From the cell containing the given text, extract its center point as [x, y] coordinate. 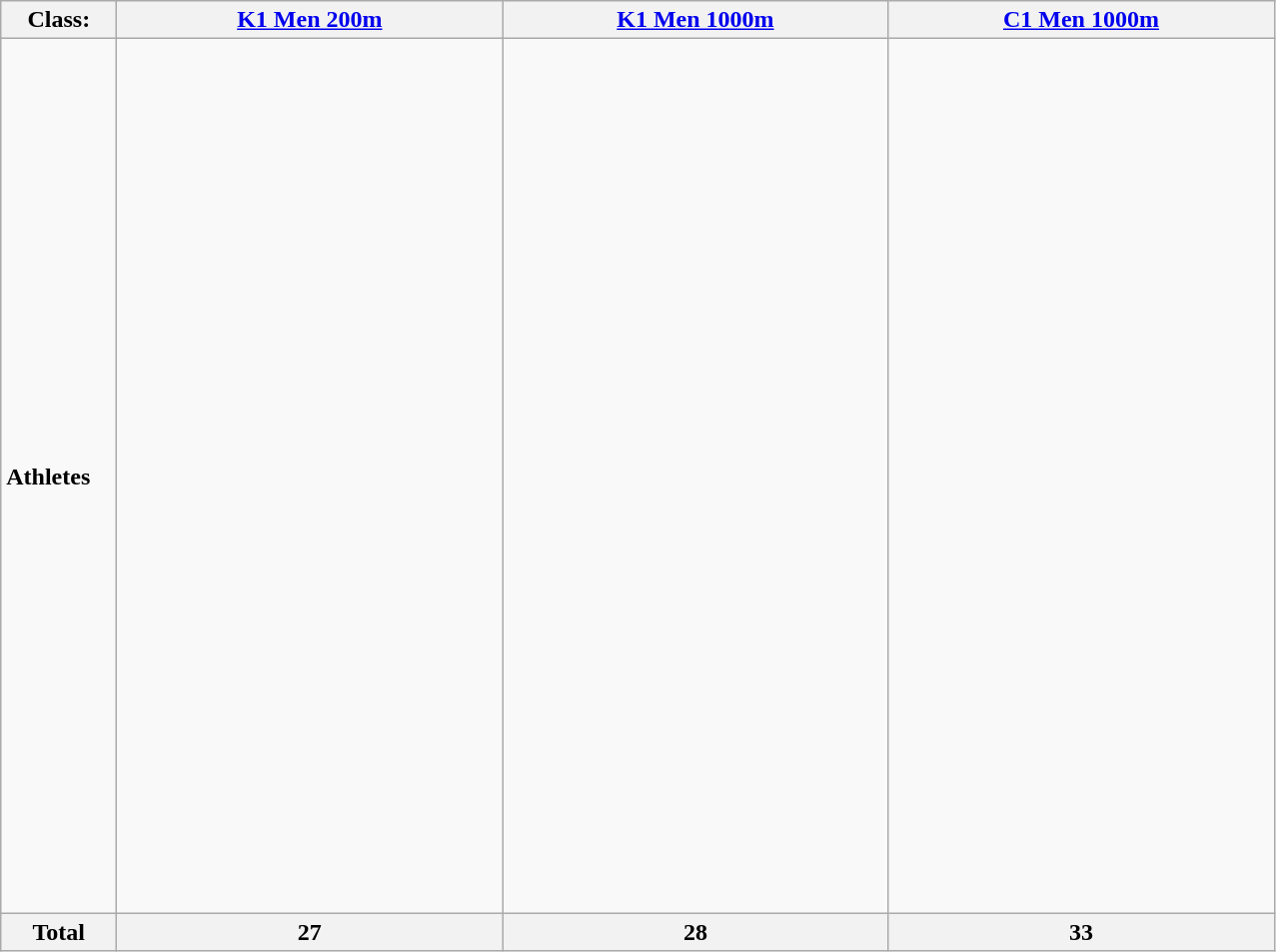
Athletes [59, 476]
27 [310, 932]
28 [695, 932]
K1 Men 200m [310, 20]
C1 Men 1000m [1081, 20]
33 [1081, 932]
Total [59, 932]
Class: [59, 20]
K1 Men 1000m [695, 20]
